For the text-containing cell, return its midpoint in [X, Y] coordinate format. 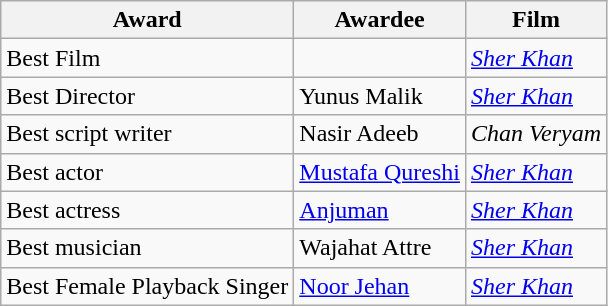
Best actor [148, 172]
Mustafa Qureshi [380, 172]
Best Female Playback Singer [148, 286]
Award [148, 20]
Chan Veryam [536, 134]
Film [536, 20]
Awardee [380, 20]
Noor Jehan [380, 286]
Best musician [148, 248]
Best Film [148, 58]
Best script writer [148, 134]
Yunus Malik [380, 96]
Wajahat Attre [380, 248]
Best Director [148, 96]
Best actress [148, 210]
Nasir Adeeb [380, 134]
Anjuman [380, 210]
